Output the [x, y] coordinate of the center of the cell containing the given text.  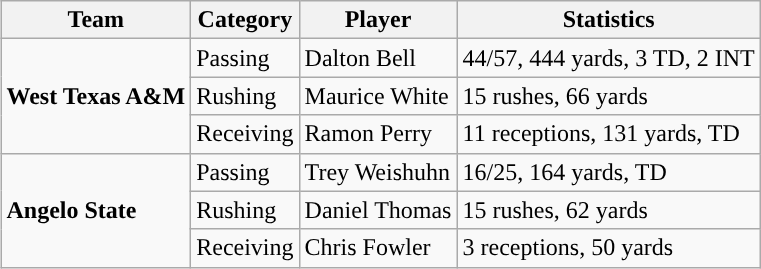
Player [378, 20]
3 receptions, 50 yards [608, 248]
Trey Weishuhn [378, 172]
Daniel Thomas [378, 210]
Angelo State [96, 210]
16/25, 164 yards, TD [608, 172]
15 rushes, 62 yards [608, 210]
Statistics [608, 20]
West Texas A&M [96, 96]
Dalton Bell [378, 58]
Category [245, 20]
11 receptions, 131 yards, TD [608, 134]
Team [96, 20]
Chris Fowler [378, 248]
Ramon Perry [378, 134]
15 rushes, 66 yards [608, 96]
Maurice White [378, 96]
44/57, 444 yards, 3 TD, 2 INT [608, 58]
